Output the (X, Y) coordinate of the center of the cell containing the given text.  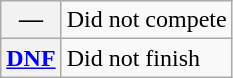
Did not compete (146, 20)
— (31, 20)
Did not finish (146, 58)
DNF (31, 58)
